From the cell containing the given text, extract its center point as (x, y) coordinate. 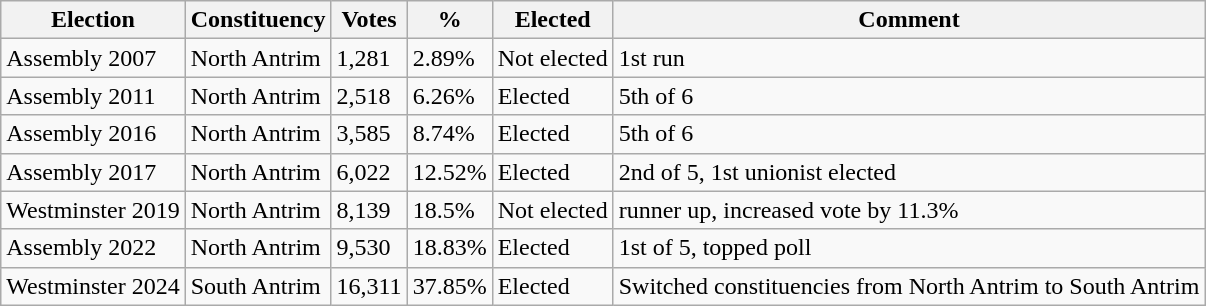
Assembly 2016 (93, 134)
Switched constituencies from North Antrim to South Antrim (909, 286)
2nd of 5, 1st unionist elected (909, 172)
16,311 (369, 286)
12.52% (450, 172)
Westminster 2024 (93, 286)
Westminster 2019 (93, 210)
2.89% (450, 58)
runner up, increased vote by 11.3% (909, 210)
Votes (369, 20)
8.74% (450, 134)
6.26% (450, 96)
Comment (909, 20)
% (450, 20)
1,281 (369, 58)
37.85% (450, 286)
1st run (909, 58)
Assembly 2017 (93, 172)
Assembly 2007 (93, 58)
2,518 (369, 96)
8,139 (369, 210)
18.83% (450, 248)
9,530 (369, 248)
Assembly 2022 (93, 248)
3,585 (369, 134)
Constituency (258, 20)
6,022 (369, 172)
18.5% (450, 210)
1st of 5, topped poll (909, 248)
Assembly 2011 (93, 96)
South Antrim (258, 286)
Election (93, 20)
